Detect which cell encompasses the target text, then output its [x, y] center coordinate. 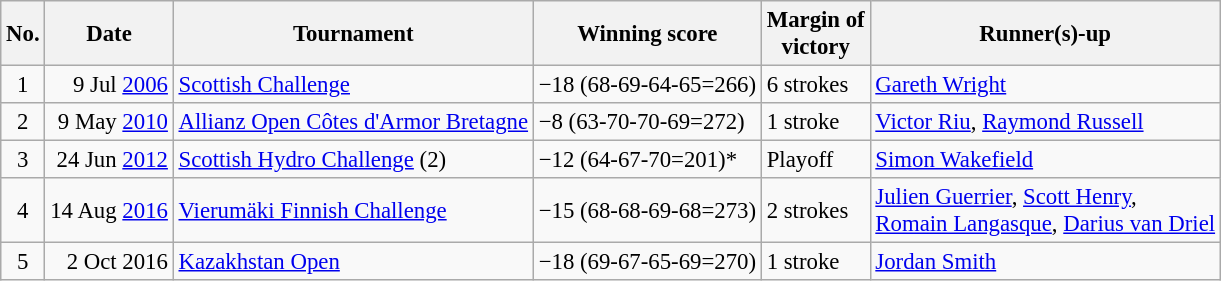
Jordan Smith [1045, 262]
Scottish Hydro Challenge (2) [353, 160]
9 Jul 2006 [109, 85]
Playoff [816, 160]
Gareth Wright [1045, 85]
4 [23, 210]
Simon Wakefield [1045, 160]
2 [23, 122]
−12 (64-67-70=201)* [647, 160]
−8 (63-70-70-69=272) [647, 122]
1 [23, 85]
Winning score [647, 34]
Scottish Challenge [353, 85]
Allianz Open Côtes d'Armor Bretagne [353, 122]
6 strokes [816, 85]
Tournament [353, 34]
2 Oct 2016 [109, 262]
3 [23, 160]
Margin ofvictory [816, 34]
5 [23, 262]
Runner(s)-up [1045, 34]
14 Aug 2016 [109, 210]
Julien Guerrier, Scott Henry, Romain Langasque, Darius van Driel [1045, 210]
−18 (69-67-65-69=270) [647, 262]
−18 (68-69-64-65=266) [647, 85]
−15 (68-68-69-68=273) [647, 210]
No. [23, 34]
2 strokes [816, 210]
Vierumäki Finnish Challenge [353, 210]
Date [109, 34]
24 Jun 2012 [109, 160]
Victor Riu, Raymond Russell [1045, 122]
9 May 2010 [109, 122]
Kazakhstan Open [353, 262]
